Detect which cell encompasses the target text, then output its (X, Y) center coordinate. 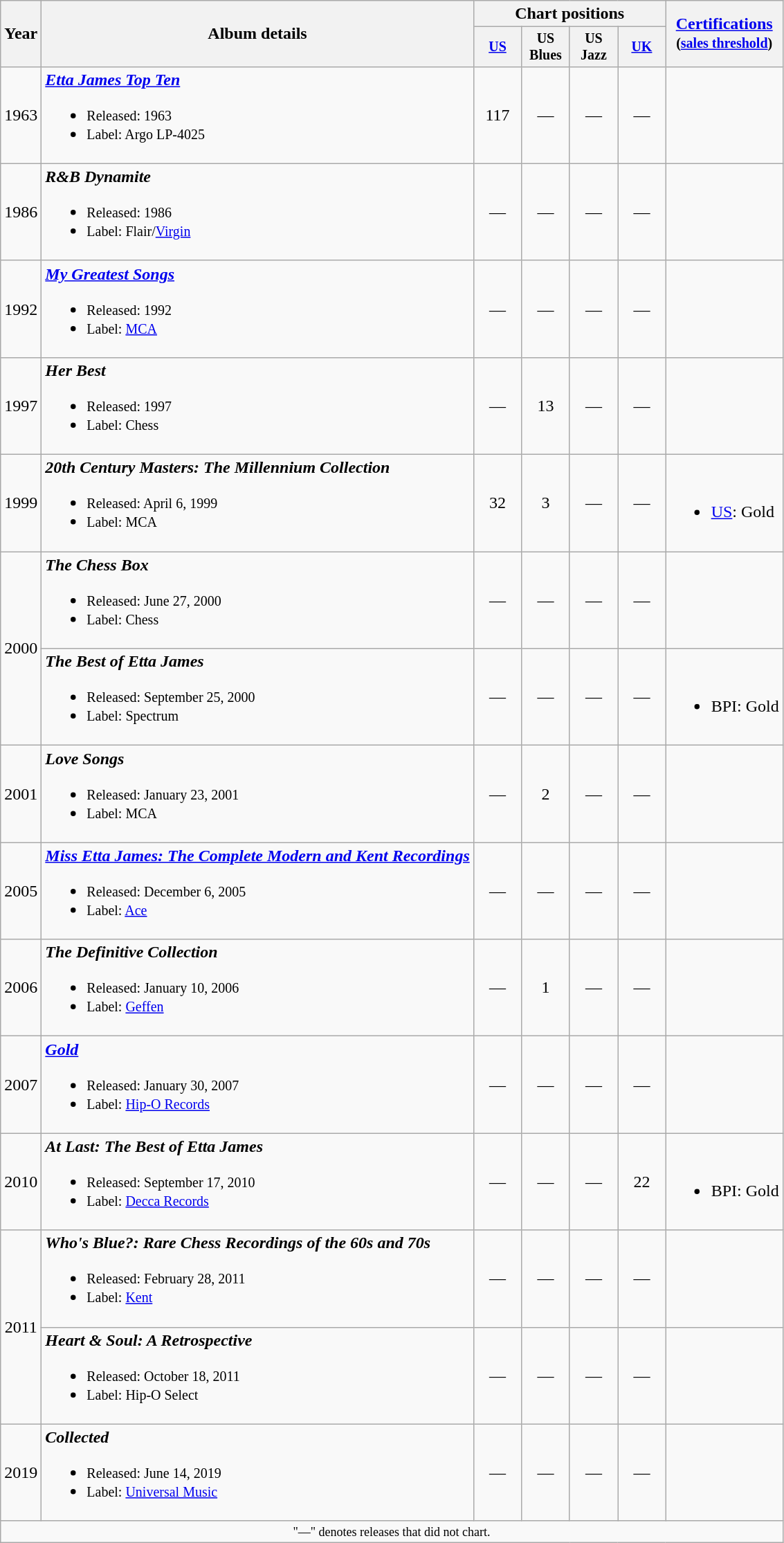
The Definitive CollectionReleased: January 10, 2006Label: Geffen (257, 988)
GoldReleased: January 30, 2007Label: Hip-O Records (257, 1085)
My Greatest SongsReleased: 1992Label: MCA (257, 309)
2006 (21, 988)
32 (497, 503)
US Blues (545, 47)
US Jazz (594, 47)
2010 (21, 1182)
1997 (21, 406)
Heart & Soul: A RetrospectiveReleased: October 18, 2011Label: Hip-O Select (257, 1375)
At Last: The Best of Etta JamesReleased: September 17, 2010Label: Decca Records (257, 1182)
2019 (21, 1472)
Who's Blue?: Rare Chess Recordings of the 60s and 70sReleased: February 28, 2011Label: Kent (257, 1279)
2005 (21, 891)
1986 (21, 212)
Love SongsReleased: January 23, 2001Label: MCA (257, 794)
Album details (257, 34)
2 (545, 794)
2011 (21, 1327)
2000 (21, 649)
1963 (21, 115)
CollectedReleased: June 14, 2019Label: Universal Music (257, 1472)
Certifications(sales threshold) (724, 34)
1992 (21, 309)
Year (21, 34)
The Best of Etta JamesReleased: September 25, 2000Label: Spectrum (257, 697)
13 (545, 406)
R&B DynamiteReleased: 1986Label: Flair/Virgin (257, 212)
3 (545, 503)
2001 (21, 794)
1 (545, 988)
2007 (21, 1085)
"—" denotes releases that did not chart. (392, 1531)
Etta James Top TenReleased: 1963Label: Argo LP-4025 (257, 115)
US (497, 47)
22 (642, 1182)
The Chess BoxReleased: June 27, 2000Label: Chess (257, 600)
UK (642, 47)
20th Century Masters: The Millennium CollectionReleased: April 6, 1999Label: MCA (257, 503)
Chart positions (569, 14)
Her BestReleased: 1997Label: Chess (257, 406)
Miss Etta James: The Complete Modern and Kent RecordingsReleased: December 6, 2005Label: Ace (257, 891)
US: Gold (724, 503)
1999 (21, 503)
117 (497, 115)
